Search for the cell housing the specified text and yield its [X, Y] center coordinate. 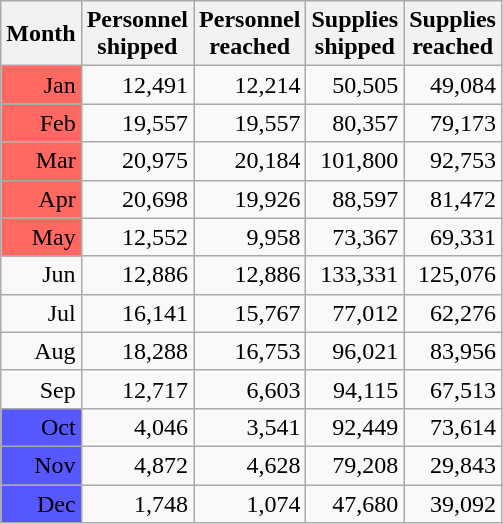
18,288 [137, 351]
20,698 [137, 199]
79,208 [355, 465]
Personnel shipped [137, 34]
49,084 [453, 85]
77,012 [355, 313]
20,184 [250, 161]
39,092 [453, 503]
50,505 [355, 85]
4,628 [250, 465]
Jul [41, 313]
Jun [41, 275]
Personnel reached [250, 34]
92,449 [355, 427]
47,680 [355, 503]
73,614 [453, 427]
69,331 [453, 237]
67,513 [453, 389]
Nov [41, 465]
Dec [41, 503]
88,597 [355, 199]
Apr [41, 199]
16,141 [137, 313]
81,472 [453, 199]
Supplies shipped [355, 34]
Mar [41, 161]
9,958 [250, 237]
Sep [41, 389]
16,753 [250, 351]
Aug [41, 351]
73,367 [355, 237]
94,115 [355, 389]
1,748 [137, 503]
92,753 [453, 161]
4,046 [137, 427]
101,800 [355, 161]
12,214 [250, 85]
May [41, 237]
19,926 [250, 199]
6,603 [250, 389]
Supplies reached [453, 34]
133,331 [355, 275]
4,872 [137, 465]
20,975 [137, 161]
12,717 [137, 389]
83,956 [453, 351]
79,173 [453, 123]
Jan [41, 85]
Oct [41, 427]
62,276 [453, 313]
80,357 [355, 123]
125,076 [453, 275]
Feb [41, 123]
12,491 [137, 85]
15,767 [250, 313]
1,074 [250, 503]
Month [41, 34]
29,843 [453, 465]
12,552 [137, 237]
3,541 [250, 427]
96,021 [355, 351]
